Search for the cell housing the specified text and yield its [x, y] center coordinate. 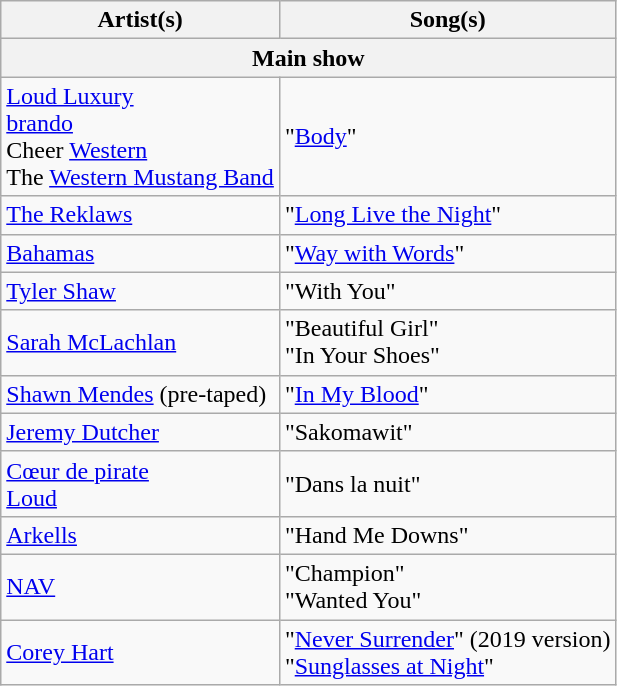
"With You" [448, 291]
Tyler Shaw [140, 291]
Artist(s) [140, 20]
Shawn Mendes (pre-taped) [140, 394]
"Sakomawit" [448, 432]
Bahamas [140, 253]
"Dans la nuit" [448, 484]
"Way with Words" [448, 253]
Song(s) [448, 20]
"Never Surrender" (2019 version)"Sunglasses at Night" [448, 652]
"Long Live the Night" [448, 215]
Arkells [140, 535]
"Beautiful Girl""In Your Shoes" [448, 342]
Cœur de pirateLoud [140, 484]
Sarah McLachlan [140, 342]
NAV [140, 586]
"Champion""Wanted You" [448, 586]
"Hand Me Downs" [448, 535]
The Reklaws [140, 215]
Loud LuxurybrandoCheer WesternThe Western Mustang Band [140, 136]
Corey Hart [140, 652]
Jeremy Dutcher [140, 432]
"In My Blood" [448, 394]
"Body" [448, 136]
Main show [308, 58]
